For the text-containing cell, return its midpoint in (x, y) coordinate format. 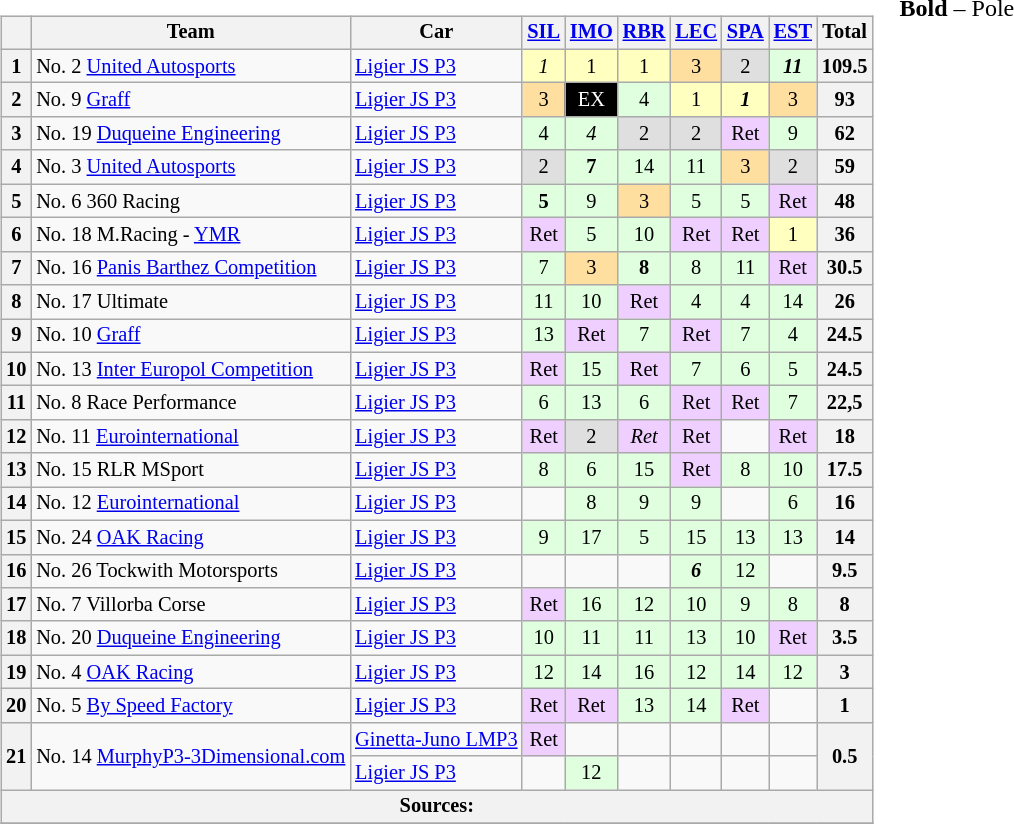
No. 12 Eurointernational (190, 504)
93 (845, 100)
48 (845, 201)
No. 4 OAK Racing (190, 672)
Team (190, 33)
22,5 (845, 403)
17.5 (845, 470)
No. 24 OAK Racing (190, 537)
No. 18 M.Racing - YMR (190, 235)
EX (592, 100)
No. 17 Ultimate (190, 302)
No. 3 United Autosports (190, 167)
21 (16, 756)
No. 9 Graff (190, 100)
Total (845, 33)
Sources: (436, 807)
No. 10 Graff (190, 336)
LEC (696, 33)
No. 2 United Autosports (190, 66)
No. 6 360 Racing (190, 201)
19 (16, 672)
Car (436, 33)
No. 8 Race Performance (190, 403)
59 (845, 167)
109.5 (845, 66)
No. 26 Tockwith Motorsports (190, 571)
No. 5 By Speed Factory (190, 706)
9.5 (845, 571)
RBR (644, 33)
26 (845, 302)
No. 7 Villorba Corse (190, 605)
No. 15 RLR MSport (190, 470)
No. 19 Duqueine Engineering (190, 134)
EST (793, 33)
IMO (592, 33)
20 (16, 706)
No. 14 MurphyP3-3Dimensional.com (190, 756)
30.5 (845, 268)
No. 13 Inter Europol Competition (190, 369)
SIL (544, 33)
0.5 (845, 756)
3.5 (845, 638)
No. 20 Duqueine Engineering (190, 638)
No. 16 Panis Barthez Competition (190, 268)
62 (845, 134)
36 (845, 235)
No. 11 Eurointernational (190, 437)
Ginetta-Juno LMP3 (436, 739)
SPA (746, 33)
